From the cell containing the given text, extract its center point as (X, Y) coordinate. 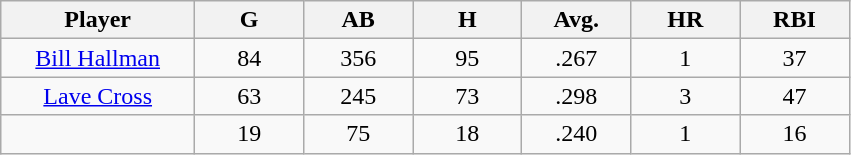
95 (468, 58)
.267 (576, 58)
HR (686, 20)
84 (250, 58)
18 (468, 134)
245 (358, 96)
G (250, 20)
.298 (576, 96)
.240 (576, 134)
Lave Cross (98, 96)
75 (358, 134)
73 (468, 96)
3 (686, 96)
356 (358, 58)
19 (250, 134)
H (468, 20)
16 (794, 134)
Bill Hallman (98, 58)
37 (794, 58)
Player (98, 20)
47 (794, 96)
RBI (794, 20)
63 (250, 96)
AB (358, 20)
Avg. (576, 20)
